Return the (x, y) coordinate for the center point of the cell that contains the specified text.  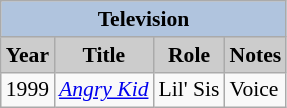
Year (28, 55)
Notes (256, 55)
Role (190, 55)
Angry Kid (104, 90)
Voice (256, 90)
Lil' Sis (190, 90)
1999 (28, 90)
Title (104, 55)
Television (144, 19)
